Scan for the cell matching the given text and deliver its [x, y] coordinate at center. 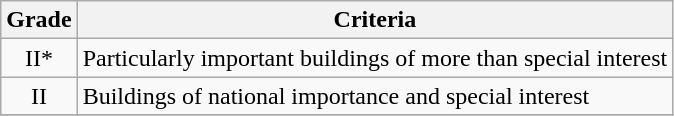
Particularly important buildings of more than special interest [375, 58]
II [39, 96]
Criteria [375, 20]
Grade [39, 20]
Buildings of national importance and special interest [375, 96]
II* [39, 58]
